From the cell containing the given text, extract its center point as (X, Y) coordinate. 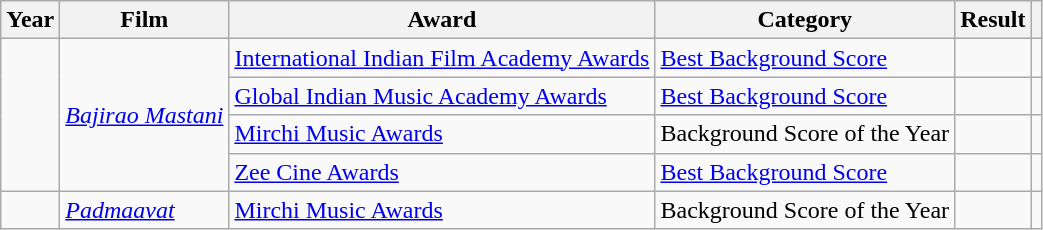
Result (993, 20)
International Indian Film Academy Awards (442, 58)
Award (442, 20)
Category (805, 20)
Film (144, 20)
Zee Cine Awards (442, 172)
Global Indian Music Academy Awards (442, 96)
Year (30, 20)
Bajirao Mastani (144, 115)
Padmaavat (144, 210)
